Identify which cell holds the provided text, then report its [x, y] central coordinate. 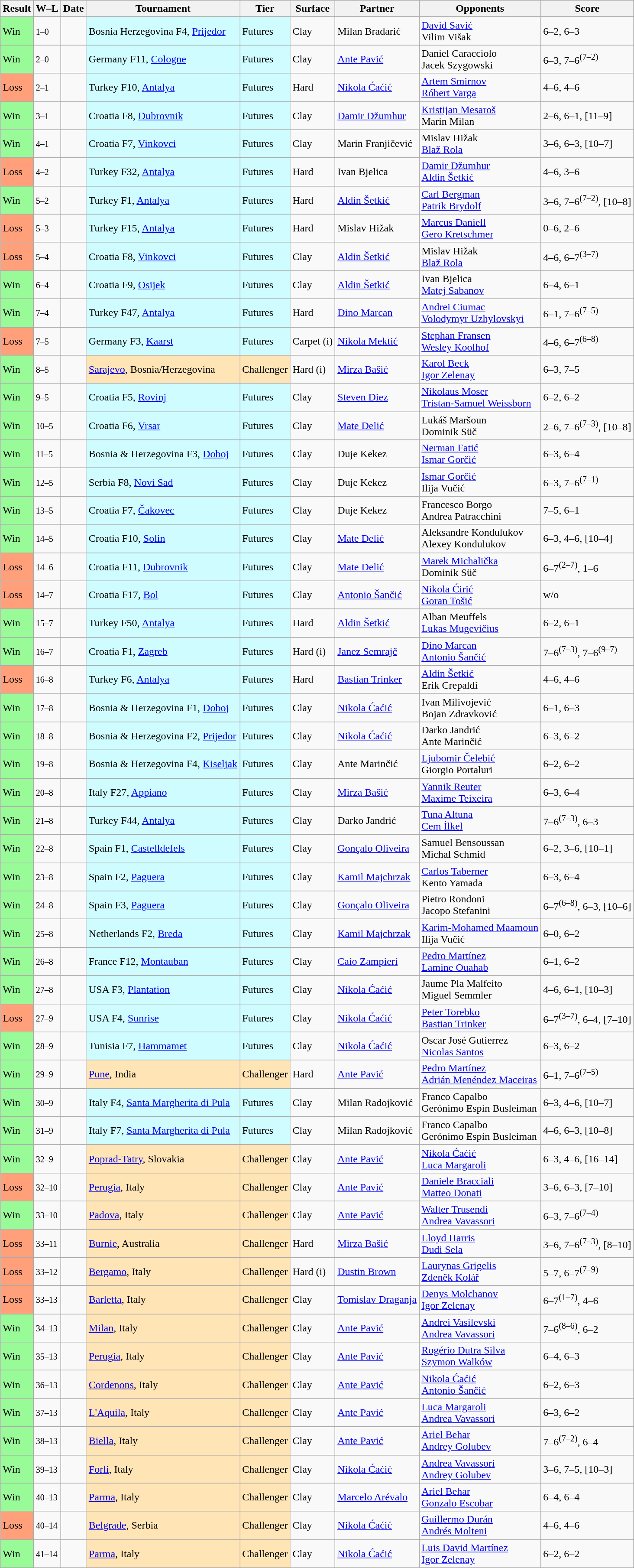
Marcelo Arévalo [377, 1497]
30–9 [47, 1103]
14–5 [47, 538]
Andrea Vavassori Andrey Golubev [480, 1469]
Date [74, 9]
Bergamo, Italy [163, 1272]
28–9 [47, 1046]
Andrei Ciumac Volodymyr Uzhylovskyi [480, 313]
6–7(2–7), 1–6 [587, 567]
Padova, Italy [163, 1215]
5–7, 6–7(7–9) [587, 1272]
Tier [265, 9]
6–0, 6–2 [587, 934]
23–8 [47, 877]
Nikola Mektić [377, 341]
Oscar José Gutierrez Nicolas Santos [480, 1046]
6–2, 6–1 [587, 623]
Croatia F11, Dubrovnik [163, 567]
Spain F1, Castelldefels [163, 849]
4–2 [47, 172]
Luis David Martínez Igor Zelenay [480, 1553]
3–6, 7–6(7–3), [8–10] [587, 1243]
7–6(7–3), 6–3 [587, 821]
Damir Džumhur [377, 115]
Turkey F47, Antalya [163, 313]
David Savić Vilim Višak [480, 31]
33–12 [47, 1272]
31–9 [47, 1130]
14–6 [47, 567]
Nikola Ćirić Goran Tošić [480, 595]
Alban Meuffels Lukas Mugevičius [480, 623]
2–6, 6–1, [11–9] [587, 115]
7–4 [47, 313]
7–6(7–3), 7–6(9–7) [587, 651]
19–8 [47, 764]
Aldin Šetkić Erik Crepaldi [480, 680]
France F12, Montauban [163, 961]
5–3 [47, 228]
Croatia F6, Vrsar [163, 426]
Francesco Borgo Andrea Patracchini [480, 511]
Turkey F50, Antalya [163, 623]
Marcus Daniell Gero Kretschmer [480, 228]
Marek Michalička Dominik Süč [480, 567]
Tournament [163, 9]
3–6, 7–6(7–2), [10–8] [587, 200]
4–6, 6–7(3–7) [587, 257]
Opponents [480, 9]
7–5, 6–1 [587, 511]
Barletta, Italy [163, 1300]
Ismar Gorčić Ilija Vučić [480, 482]
Laurynas Grigelis Zdeněk Kolář [480, 1272]
5–4 [47, 257]
Netherlands F2, Breda [163, 934]
Nikolaus Moser Tristan-Samuel Weissborn [480, 398]
Carl Bergman Patrik Brydolf [480, 200]
7–5 [47, 341]
Germany F11, Cologne [163, 59]
6–4, 6–4 [587, 1497]
5–2 [47, 200]
Turkey F6, Antalya [163, 680]
Croatia F17, Bol [163, 595]
Andrei Vasilevski Andrea Vavassori [480, 1328]
Karol Beck Igor Zelenay [480, 369]
4–6, 6–1, [10–3] [587, 990]
25–8 [47, 934]
Result [17, 9]
Italy F7, Santa Margherita di Pula [163, 1130]
2–6, 7–6(7–3), [10–8] [587, 426]
Croatia F5, Rovinj [163, 398]
Biella, Italy [163, 1441]
Turkey F32, Antalya [163, 172]
15–7 [47, 623]
36–13 [47, 1384]
Carlos Taberner Kento Yamada [480, 877]
17–8 [47, 707]
Karim-Mohamed Maamoun Ilija Vučić [480, 934]
37–13 [47, 1413]
L'Aquila, Italy [163, 1413]
Dino Marcan Antonio Šančić [480, 651]
Ivan Bjelica Matej Sabanov [480, 284]
Samuel Bensoussan Michal Schmid [480, 849]
4–6, 6–3, [10–8] [587, 1130]
6–4, 6–1 [587, 284]
Croatia F8, Dubrovnik [163, 115]
Dino Marcan [377, 313]
Tomislav Draganja [377, 1300]
41–14 [47, 1553]
Darko Jandrić [377, 821]
39–13 [47, 1469]
6–3, 7–6(7–4) [587, 1215]
Spain F3, Paguera [163, 905]
Nikola Ćaćić Luca Margaroli [480, 1159]
4–6, 6–7(6–8) [587, 341]
Milan, Italy [163, 1328]
6–3, 4–6, [16–14] [587, 1159]
Ivan Milivojević Bojan Zdravković [480, 707]
w/o [587, 595]
34–13 [47, 1328]
Carpet (i) [313, 341]
Kristijan Mesaroš Marin Milan [480, 115]
Pedro Martínez Adrián Menéndez Maceiras [480, 1074]
Antonio Šančić [377, 595]
Daniel Caracciolo Jacek Szygowski [480, 59]
4–6, 3–6 [587, 172]
27–9 [47, 1018]
22–8 [47, 849]
Pietro Rondoni Jacopo Stefanini [480, 905]
USA F3, Plantation [163, 990]
Croatia F1, Zagreb [163, 651]
16–7 [47, 651]
Dustin Brown [377, 1272]
Serbia F8, Novi Sad [163, 482]
Bosnia & Herzegovina F2, Prijedor [163, 736]
Nerman Fatić Ismar Gorčić [480, 454]
Denys Molchanov Igor Zelenay [480, 1300]
4–1 [47, 144]
6–7(1–7), 4–6 [587, 1300]
Germany F3, Kaarst [163, 341]
3–1 [47, 115]
Guillermo Durán Andrés Molteni [480, 1526]
Darko Jandrić Ante Marinčić [480, 736]
Steven Diez [377, 398]
Turkey F10, Antalya [163, 88]
Mislav Hižak [377, 228]
Damir Džumhur Aldin Šetkić [480, 172]
40–13 [47, 1497]
7–6(8–6), 6–2 [587, 1328]
Bosnia & Herzegovina F3, Doboj [163, 454]
Nikola Ćaćić Antonio Šančić [480, 1384]
13–5 [47, 511]
16–8 [47, 680]
Bosnia Herzegovina F4, Prijedor [163, 31]
6–7(3–7), 6–4, [7–10] [587, 1018]
Bosnia & Herzegovina F1, Doboj [163, 707]
USA F4, Sunrise [163, 1018]
2–0 [47, 59]
Yannik Reuter Maxime Teixeira [480, 792]
12–5 [47, 482]
38–13 [47, 1441]
Sarajevo, Bosnia/Herzegovina [163, 369]
Aleksandre Kondulukov Alexey Kondulukov [480, 538]
Lukáš Maršoun Dominik Süč [480, 426]
35–13 [47, 1357]
Ariel Behar Andrey Golubev [480, 1441]
24–8 [47, 905]
Ariel Behar Gonzalo Escobar [480, 1497]
Partner [377, 9]
Turkey F1, Antalya [163, 200]
6–4 [47, 284]
Score [587, 9]
Artem Smirnov Róbert Varga [480, 88]
Peter Torebko Bastian Trinker [480, 1018]
Caio Zampieri [377, 961]
27–8 [47, 990]
Janez Semrajč [377, 651]
18–8 [47, 736]
Jaume Pla Malfeito Miguel Semmler [480, 990]
Ivan Bjelica [377, 172]
33–11 [47, 1243]
6–1, 6–3 [587, 707]
Tunisia F7, Hammamet [163, 1046]
6–3, 7–6(7–1) [587, 482]
Milan Bradarić [377, 31]
Bastian Trinker [377, 680]
33–10 [47, 1215]
Walter Trusendi Andrea Vavassori [480, 1215]
21–8 [47, 821]
1–0 [47, 31]
W–L [47, 9]
Croatia F10, Solin [163, 538]
Italy F4, Santa Margherita di Pula [163, 1103]
6–3, 4–6, [10–4] [587, 538]
3–6, 7–5, [10–3] [587, 1469]
Cordenons, Italy [163, 1384]
11–5 [47, 454]
0–6, 2–6 [587, 228]
Rogério Dutra Silva Szymon Walków [480, 1357]
29–9 [47, 1074]
6–1, 6–2 [587, 961]
Lloyd Harris Dudi Sela [480, 1243]
Croatia F7, Čakovec [163, 511]
7–6(7–2), 6–4 [587, 1441]
Ljubomir Čelebić Giorgio Portaluri [480, 764]
Pune, India [163, 1074]
Ante Marinčić [377, 764]
26–8 [47, 961]
Marin Franjičević [377, 144]
Luca Margaroli Andrea Vavassori [480, 1413]
6–3, 4–6, [10–7] [587, 1103]
Spain F2, Paguera [163, 877]
Belgrade, Serbia [163, 1526]
Croatia F9, Osijek [163, 284]
6–7(6–8), 6–3, [10–6] [587, 905]
2–1 [47, 88]
Turkey F44, Antalya [163, 821]
Croatia F8, Vinkovci [163, 257]
10–5 [47, 426]
40–14 [47, 1526]
6–3, 7–6(7–2) [587, 59]
3–6, 6–3, [10–7] [587, 144]
20–8 [47, 792]
Burnie, Australia [163, 1243]
9–5 [47, 398]
6–2, 3–6, [10–1] [587, 849]
14–7 [47, 595]
Pedro Martínez Lamine Ouahab [480, 961]
6–4, 6–3 [587, 1357]
Daniele Bracciali Matteo Donati [480, 1187]
Italy F27, Appiano [163, 792]
Forli, Italy [163, 1469]
8–5 [47, 369]
Tuna Altuna Cem İlkel [480, 821]
32–10 [47, 1187]
Poprad-Tatry, Slovakia [163, 1159]
Croatia F7, Vinkovci [163, 144]
Surface [313, 9]
33–13 [47, 1300]
Turkey F15, Antalya [163, 228]
Stephan Fransen Wesley Koolhof [480, 341]
32–9 [47, 1159]
3–6, 6–3, [7–10] [587, 1187]
Bosnia & Herzegovina F4, Kiseljak [163, 764]
6–3, 7–5 [587, 369]
